Scan for the cell matching the given text and deliver its [x, y] coordinate at center. 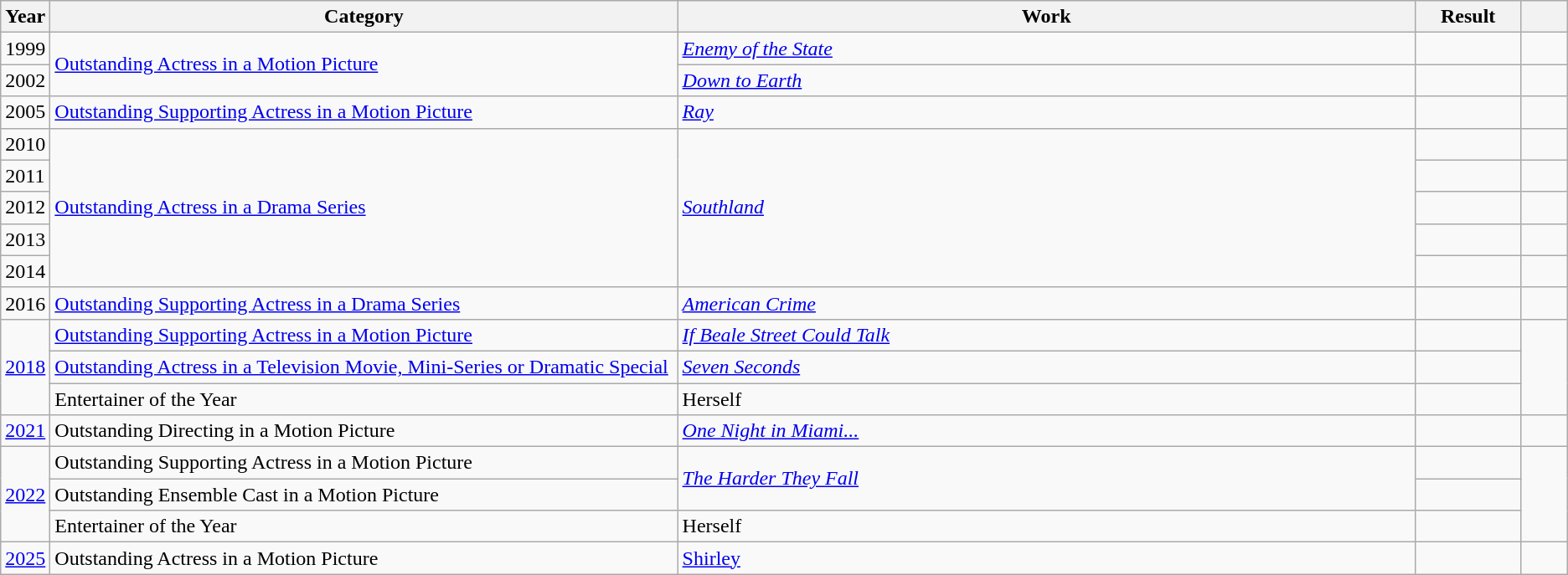
Southland [1046, 208]
2010 [25, 144]
Outstanding Actress in a Drama Series [364, 208]
2022 [25, 495]
Year [25, 17]
2016 [25, 303]
Outstanding Ensemble Cast in a Motion Picture [364, 495]
2018 [25, 367]
Outstanding Directing in a Motion Picture [364, 431]
2012 [25, 208]
Shirley [1046, 558]
2014 [25, 271]
2021 [25, 431]
Category [364, 17]
2025 [25, 558]
Ray [1046, 112]
If Beale Street Could Talk [1046, 335]
Seven Seconds [1046, 367]
Outstanding Supporting Actress in a Drama Series [364, 303]
1999 [25, 49]
2013 [25, 239]
Work [1046, 17]
One Night in Miami... [1046, 431]
Outstanding Actress in a Television Movie, Mini-Series or Dramatic Special [364, 367]
2005 [25, 112]
American Crime [1046, 303]
2002 [25, 80]
2011 [25, 176]
Down to Earth [1046, 80]
Result [1467, 17]
The Harder They Fall [1046, 479]
Enemy of the State [1046, 49]
